From the cell containing the given text, extract its center point as [x, y] coordinate. 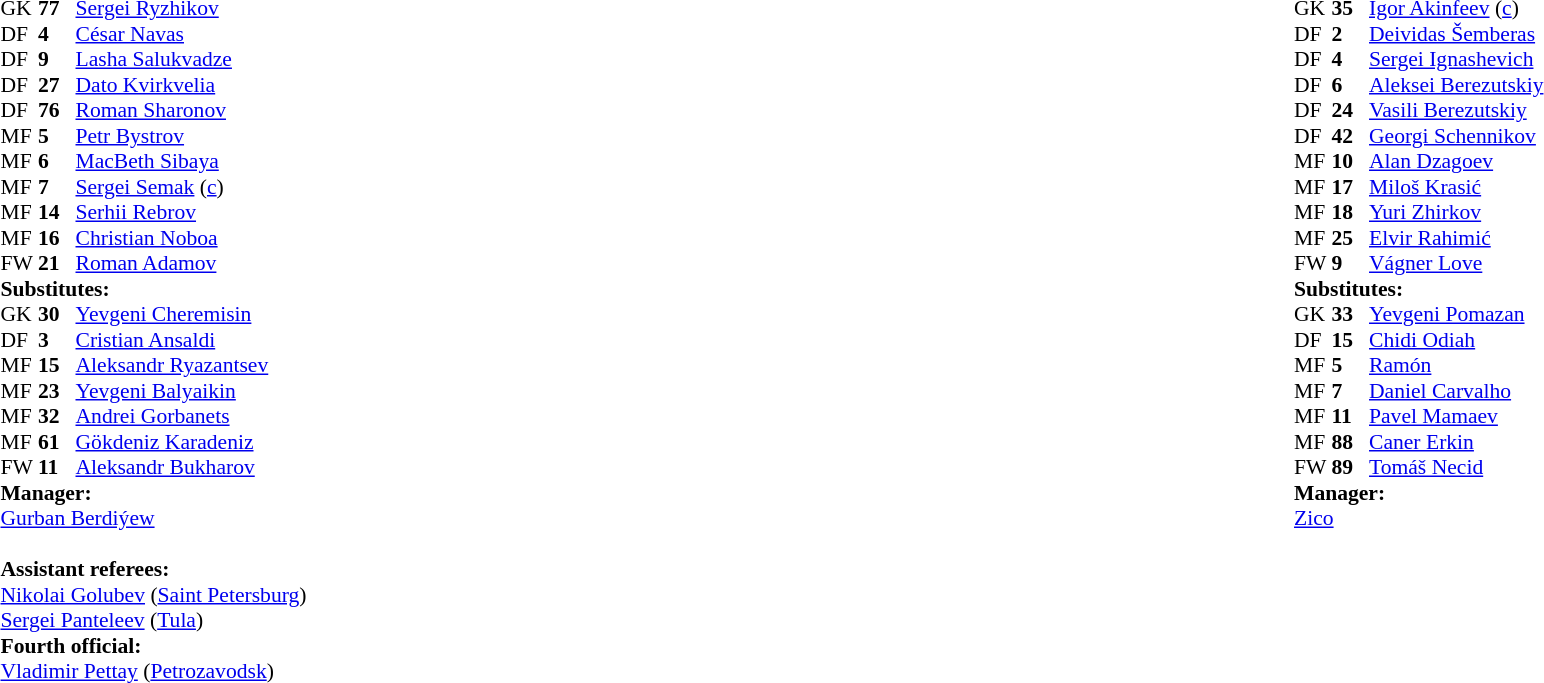
Miloš Krasić [1456, 187]
27 [57, 85]
Alan Dzagoev [1456, 161]
Lasha Salukvadze [192, 59]
Yevgeni Balyaikin [192, 391]
88 [1351, 442]
Aleksandr Ryazantsev [192, 365]
Serhii Rebrov [192, 213]
89 [1351, 467]
Dato Kvirkvelia [192, 85]
Christian Noboa [192, 238]
32 [57, 417]
2 [1351, 34]
Yevgeni Cheremisin [192, 315]
Petr Bystrov [192, 136]
Vasili Berezutskiy [1456, 111]
Aleksandr Bukharov [192, 467]
18 [1351, 213]
Cristian Ansaldi [192, 340]
Caner Erkin [1456, 442]
76 [57, 111]
61 [57, 442]
Ramón [1456, 365]
Tomáš Necid [1456, 467]
16 [57, 238]
Yevgeni Pomazan [1456, 315]
30 [57, 315]
Aleksei Berezutskiy [1456, 85]
Roman Adamov [192, 263]
10 [1351, 161]
Elvir Rahimić [1456, 238]
17 [1351, 187]
14 [57, 213]
33 [1351, 315]
Gökdeniz Karadeniz [192, 442]
Chidi Odiah [1456, 340]
25 [1351, 238]
42 [1351, 136]
Roman Sharonov [192, 111]
23 [57, 391]
MacBeth Sibaya [192, 161]
Deividas Šemberas [1456, 34]
Sergei Ignashevich [1456, 59]
Pavel Mamaev [1456, 417]
Zico [1418, 519]
Andrei Gorbanets [192, 417]
Daniel Carvalho [1456, 391]
Vágner Love [1456, 263]
3 [57, 340]
Yuri Zhirkov [1456, 213]
Georgi Schennikov [1456, 136]
César Navas [192, 34]
24 [1351, 111]
21 [57, 263]
Sergei Semak (c) [192, 187]
